From the cell containing the given text, extract its center point as [X, Y] coordinate. 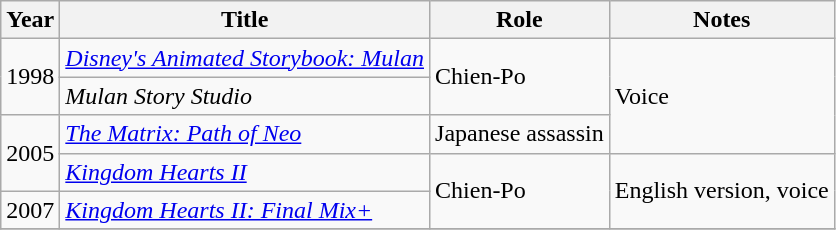
1998 [30, 77]
The Matrix: Path of Neo [245, 134]
Notes [722, 20]
Kingdom Hearts II: Final Mix+ [245, 210]
2007 [30, 210]
Year [30, 20]
Kingdom Hearts II [245, 172]
English version, voice [722, 191]
Role [520, 20]
Mulan Story Studio [245, 96]
Voice [722, 96]
Japanese assassin [520, 134]
Title [245, 20]
Disney's Animated Storybook: Mulan [245, 58]
2005 [30, 153]
